From the cell containing the given text, extract its center point as (x, y) coordinate. 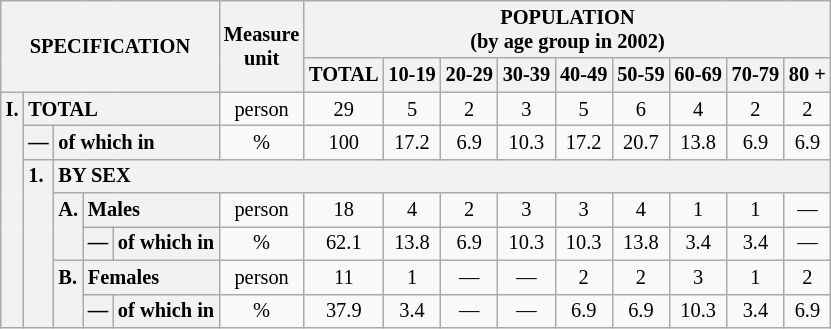
11 (344, 277)
40-49 (584, 75)
B. (68, 294)
10-19 (412, 75)
6 (640, 109)
BY SEX (442, 176)
A. (68, 226)
Females (151, 277)
Measure unit (262, 46)
62.1 (344, 243)
18 (344, 210)
SPECIFICATION (110, 46)
29 (344, 109)
60-69 (698, 75)
100 (344, 142)
20.7 (640, 142)
1. (38, 243)
50-59 (640, 75)
70-79 (756, 75)
30-39 (526, 75)
I. (12, 210)
20-29 (470, 75)
37.9 (344, 311)
80 + (808, 75)
Males (151, 210)
POPULATION (by age group in 2002) (568, 29)
